Identify which cell holds the provided text, then report its (x, y) central coordinate. 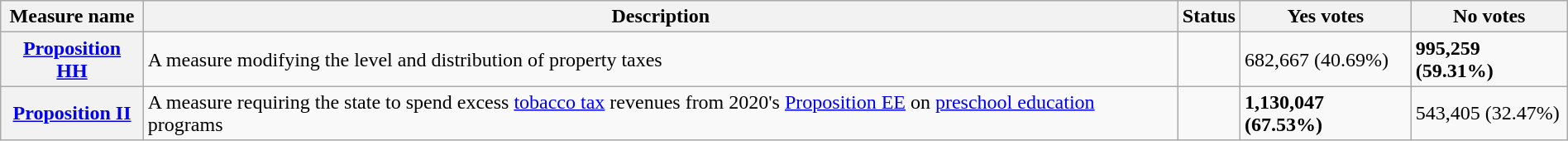
Yes votes (1325, 17)
Description (660, 17)
1,130,047 (67.53%) (1325, 113)
995,259 (59.31%) (1489, 60)
A measure requiring the state to spend excess tobacco tax revenues from 2020's Proposition EE on preschool education programs (660, 113)
A measure modifying the level and distribution of property taxes (660, 60)
No votes (1489, 17)
543,405 (32.47%) (1489, 113)
Proposition II (73, 113)
682,667 (40.69%) (1325, 60)
Proposition HH (73, 60)
Measure name (73, 17)
Status (1209, 17)
